Provide the [x, y] coordinate of the cell's center where the given text is located.  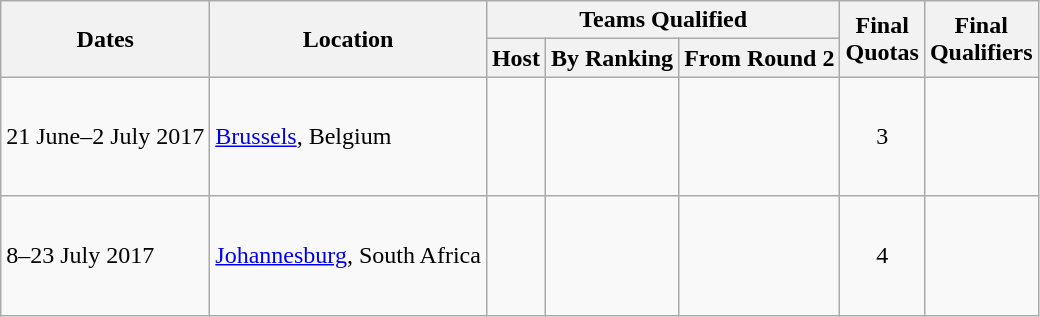
Brussels, Belgium [348, 136]
Teams Qualified [663, 20]
Location [348, 39]
FinalQualifiers [981, 39]
From Round 2 [760, 58]
4 [882, 256]
Dates [106, 39]
By Ranking [612, 58]
Johannesburg, South Africa [348, 256]
8–23 July 2017 [106, 256]
21 June–2 July 2017 [106, 136]
FinalQuotas [882, 39]
Host [516, 58]
3 [882, 136]
